Search for the cell housing the specified text and yield its [x, y] center coordinate. 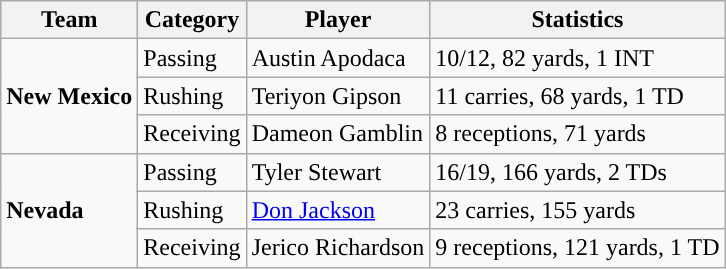
Player [338, 20]
Team [70, 20]
Teriyon Gipson [338, 96]
11 carries, 68 yards, 1 TD [578, 96]
Nevada [70, 210]
23 carries, 155 yards [578, 210]
8 receptions, 71 yards [578, 134]
Dameon Gamblin [338, 134]
Austin Apodaca [338, 58]
16/19, 166 yards, 2 TDs [578, 172]
Don Jackson [338, 210]
New Mexico [70, 96]
Statistics [578, 20]
Category [192, 20]
Tyler Stewart [338, 172]
Jerico Richardson [338, 248]
10/12, 82 yards, 1 INT [578, 58]
9 receptions, 121 yards, 1 TD [578, 248]
